From the cell containing the given text, extract its center point as [x, y] coordinate. 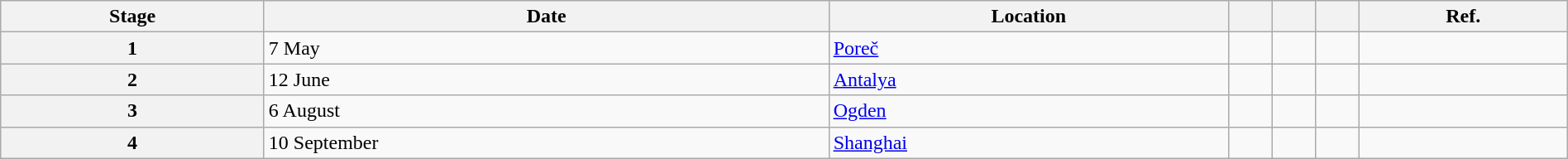
12 June [546, 79]
2 [132, 79]
Date [546, 17]
6 August [546, 111]
1 [132, 48]
4 [132, 142]
7 May [546, 48]
10 September [546, 142]
Shanghai [1029, 142]
Ref. [1463, 17]
Poreč [1029, 48]
3 [132, 111]
Ogden [1029, 111]
Stage [132, 17]
Antalya [1029, 79]
Location [1029, 17]
